Locate the cell with the specified text and output its (x, y) center coordinate. 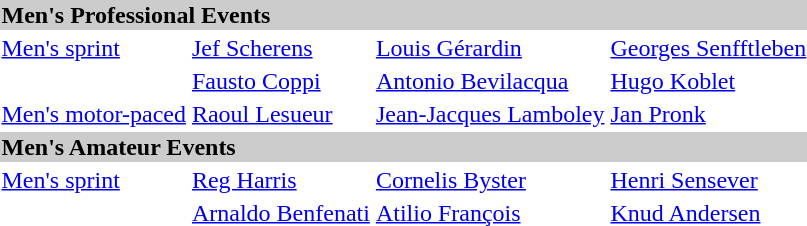
Cornelis Byster (490, 180)
Raoul Lesueur (280, 114)
Men's motor-paced (94, 114)
Antonio Bevilacqua (490, 81)
Reg Harris (280, 180)
Jef Scherens (280, 48)
Fausto Coppi (280, 81)
Jean-Jacques Lamboley (490, 114)
Louis Gérardin (490, 48)
